For the text-containing cell, return its midpoint in (x, y) coordinate format. 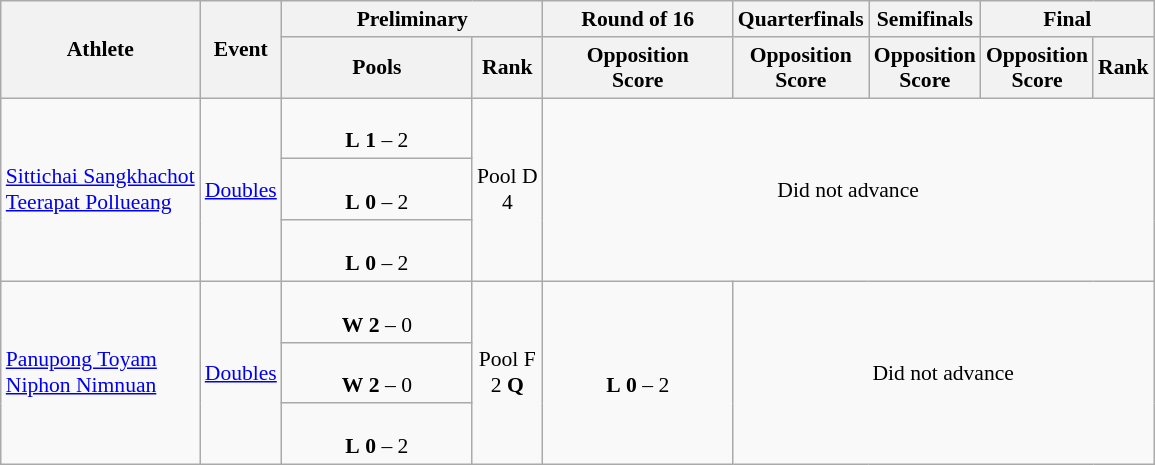
Panupong ToyamNiphon Nimnuan (100, 372)
Athlete (100, 50)
Semifinals (925, 19)
Pool D4 (508, 190)
Pool F2 Q (508, 372)
Sittichai SangkhachotTeerapat Pollueang (100, 190)
Final (1068, 19)
Pools (377, 68)
Round of 16 (638, 19)
Event (241, 50)
Preliminary (412, 19)
Quarterfinals (801, 19)
L 1 – 2 (377, 128)
